Capture the cell that displays the provided text and extract its (x, y) central coordinate. 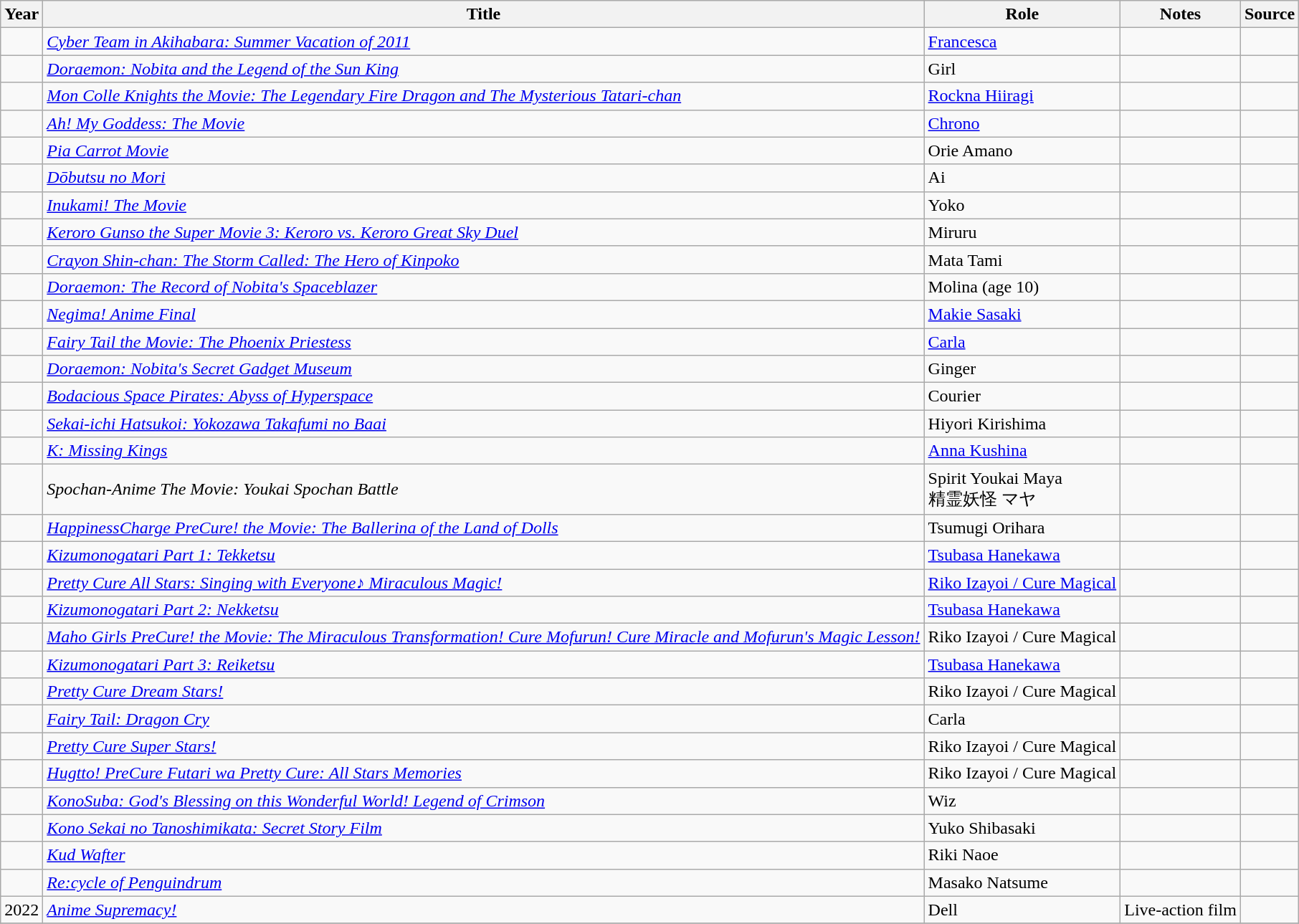
Pretty Cure Dream Stars! (483, 692)
Masako Natsume (1022, 882)
Spochan-Anime The Movie: Youkai Spochan Battle (483, 490)
Girl (1022, 69)
Orie Amano (1022, 151)
Doraemon: Nobita and the Legend of the Sun King (483, 69)
Doraemon: The Record of Nobita's Spaceblazer (483, 287)
Riki Naoe (1022, 855)
Pretty Cure All Stars: Singing with Everyone♪ Miraculous Magic! (483, 583)
Year (22, 14)
Fairy Tail: Dragon Cry (483, 719)
Ginger (1022, 369)
Fairy Tail the Movie: The Phoenix Priestess (483, 342)
Yoko (1022, 205)
Kizumonogatari Part 2: Nekketsu (483, 610)
Wiz (1022, 801)
Keroro Gunso the Super Movie 3: Keroro vs. Keroro Great Sky Duel (483, 232)
Negima! Anime Final (483, 314)
Ah! My Goddess: The Movie (483, 123)
Dell (1022, 910)
Pia Carrot Movie (483, 151)
Source (1269, 14)
Doraemon: Nobita's Secret Gadget Museum (483, 369)
Cyber Team in Akihabara: Summer Vacation of 2011 (483, 42)
Maho Girls PreCure! the Movie: The Miraculous Transformation! Cure Mofurun! Cure Miracle and Mofurun's Magic Lesson! (483, 637)
Title (483, 14)
Anime Supremacy! (483, 910)
Kud Wafter (483, 855)
Mon Colle Knights the Movie: The Legendary Fire Dragon and The Mysterious Tatari-chan (483, 96)
K: Missing Kings (483, 451)
Chrono (1022, 123)
2022 (22, 910)
Hiyori Kirishima (1022, 424)
Kono Sekai no Tanoshimikata: Secret Story Film (483, 828)
Anna Kushina (1022, 451)
Francesca (1022, 42)
Courier (1022, 396)
Kizumonogatari Part 1: Tekketsu (483, 555)
Crayon Shin-chan: The Storm Called: The Hero of Kinpoko (483, 259)
Spirit Youkai Maya精霊妖怪 マヤ (1022, 490)
Tsumugi Orihara (1022, 528)
Makie Sasaki (1022, 314)
Role (1022, 14)
Ai (1022, 178)
Rockna Hiiragi (1022, 96)
Bodacious Space Pirates: Abyss of Hyperspace (483, 396)
Live-action film (1181, 910)
Notes (1181, 14)
Re:cycle of Penguindrum (483, 882)
Inukami! The Movie (483, 205)
Molina (age 10) (1022, 287)
Miruru (1022, 232)
Dōbutsu no Mori (483, 178)
Hugtto! PreCure Futari wa Pretty Cure: All Stars Memories (483, 773)
Sekai-ichi Hatsukoi: Yokozawa Takafumi no Baai (483, 424)
Kizumonogatari Part 3: Reiketsu (483, 665)
Mata Tami (1022, 259)
Yuko Shibasaki (1022, 828)
Pretty Cure Super Stars! (483, 746)
KonoSuba: God's Blessing on this Wonderful World! Legend of Crimson (483, 801)
HappinessCharge PreCure! the Movie: The Ballerina of the Land of Dolls (483, 528)
